Return the (X, Y) coordinate for the center point of the cell that contains the specified text.  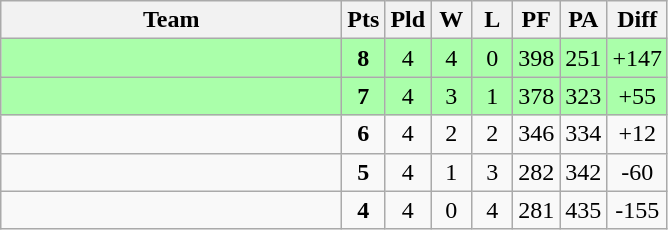
281 (536, 210)
435 (584, 210)
PF (536, 20)
Pts (364, 20)
Team (172, 20)
L (492, 20)
334 (584, 134)
PA (584, 20)
-155 (638, 210)
5 (364, 172)
398 (536, 58)
+147 (638, 58)
323 (584, 96)
378 (536, 96)
+55 (638, 96)
7 (364, 96)
W (452, 20)
342 (584, 172)
8 (364, 58)
251 (584, 58)
Pld (408, 20)
346 (536, 134)
+12 (638, 134)
282 (536, 172)
-60 (638, 172)
6 (364, 134)
Diff (638, 20)
